Capture the cell that displays the provided text and extract its [x, y] central coordinate. 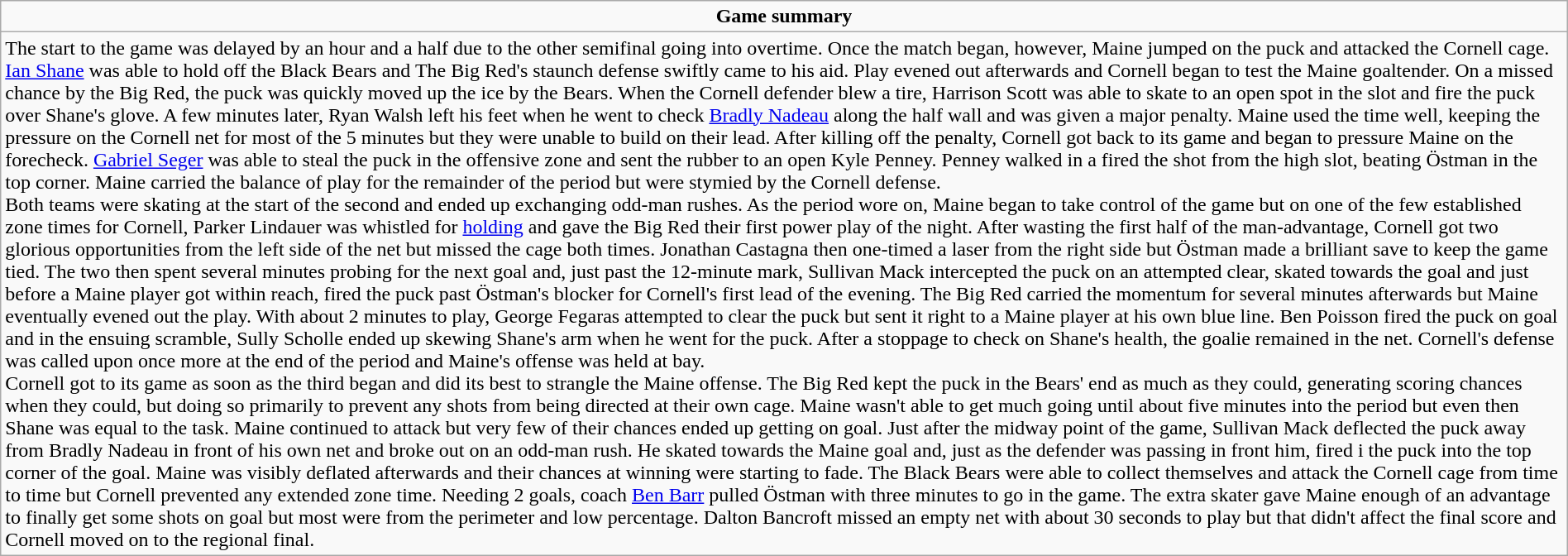
Game summary [784, 17]
